Provide the (X, Y) coordinate of the cell's center where the given text is located.  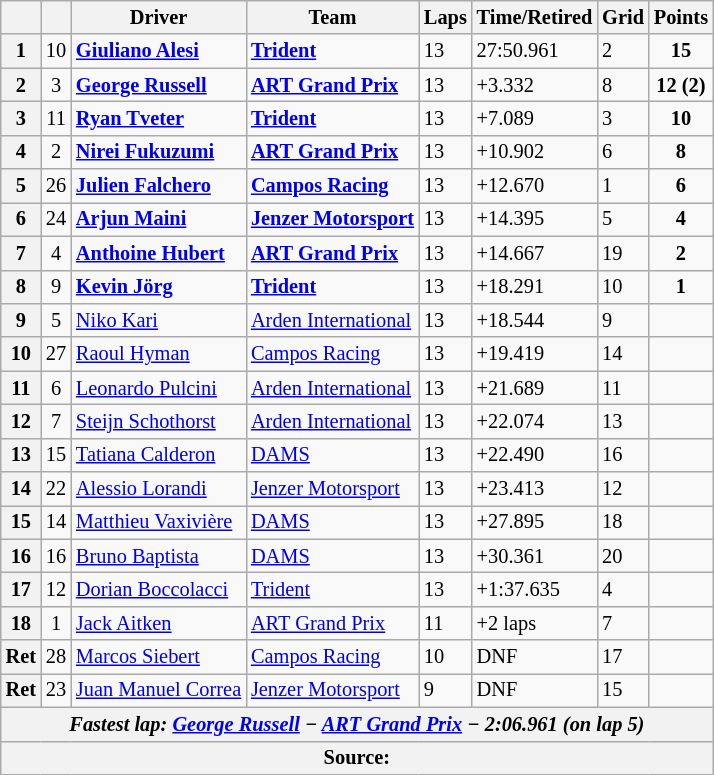
+7.089 (535, 118)
Source: (357, 758)
20 (623, 556)
22 (56, 489)
23 (56, 690)
+12.670 (535, 186)
+21.689 (535, 388)
+14.667 (535, 253)
Team (332, 17)
Tatiana Calderon (158, 455)
Juan Manuel Correa (158, 690)
+2 laps (535, 623)
Time/Retired (535, 17)
+18.544 (535, 320)
Alessio Lorandi (158, 489)
26 (56, 186)
+1:37.635 (535, 589)
Driver (158, 17)
Raoul Hyman (158, 354)
24 (56, 219)
12 (2) (681, 85)
27 (56, 354)
Jack Aitken (158, 623)
+30.361 (535, 556)
Steijn Schothorst (158, 421)
Dorian Boccolacci (158, 589)
+23.413 (535, 489)
Bruno Baptista (158, 556)
George Russell (158, 85)
Matthieu Vaxivière (158, 522)
Laps (446, 17)
+14.395 (535, 219)
Leonardo Pulcini (158, 388)
+22.074 (535, 421)
Giuliano Alesi (158, 51)
+19.419 (535, 354)
Ryan Tveter (158, 118)
Grid (623, 17)
Marcos Siebert (158, 657)
Niko Kari (158, 320)
Arjun Maini (158, 219)
+10.902 (535, 152)
27:50.961 (535, 51)
Kevin Jörg (158, 287)
19 (623, 253)
Points (681, 17)
Fastest lap: George Russell − ART Grand Prix − 2:06.961 (on lap 5) (357, 724)
28 (56, 657)
+18.291 (535, 287)
+3.332 (535, 85)
Nirei Fukuzumi (158, 152)
Anthoine Hubert (158, 253)
+22.490 (535, 455)
+27.895 (535, 522)
Julien Falchero (158, 186)
